Pinpoint the cell where the given text exists, returning its (x, y) midpoint coordinate. 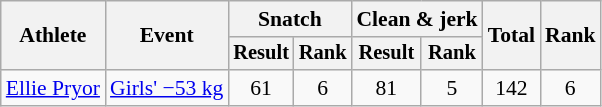
61 (261, 88)
Event (166, 36)
Athlete (53, 36)
5 (452, 88)
Total (512, 36)
81 (386, 88)
Girls' −53 kg (166, 88)
Snatch (290, 19)
Ellie Pryor (53, 88)
Clean & jerk (416, 19)
142 (512, 88)
